From the cell containing the given text, extract its center point as (X, Y) coordinate. 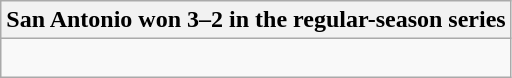
San Antonio won 3–2 in the regular-season series (256, 20)
